Find where the given text appears and provide that cell's center as [x, y] coordinate. 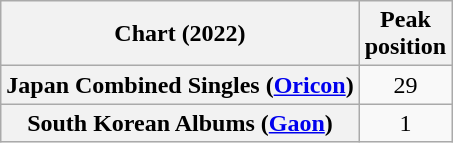
Chart (2022) [180, 34]
Japan Combined Singles (Oricon) [180, 85]
29 [405, 85]
1 [405, 123]
South Korean Albums (Gaon) [180, 123]
Peakposition [405, 34]
